Find where the given text appears and provide that cell's center as [x, y] coordinate. 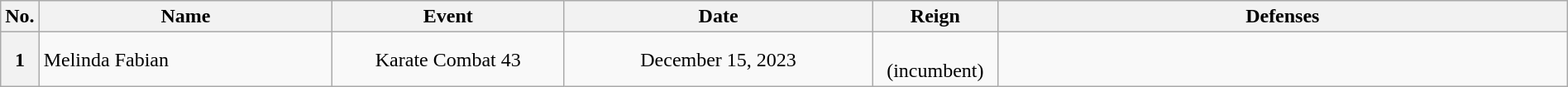
Name [185, 17]
Date [718, 17]
(incumbent) [935, 60]
No. [20, 17]
1 [20, 60]
December 15, 2023 [718, 60]
Melinda Fabian [185, 60]
Reign [935, 17]
Defenses [1282, 17]
Event [448, 17]
Karate Combat 43 [448, 60]
